Identify which cell holds the provided text, then report its (x, y) central coordinate. 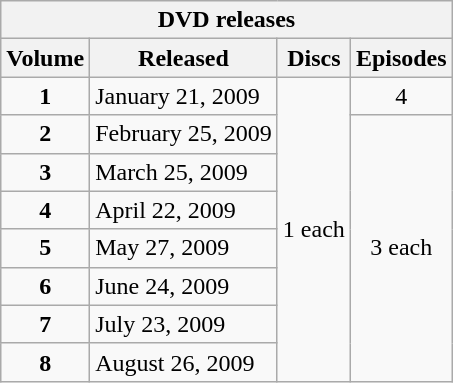
1 each (314, 229)
DVD releases (226, 20)
August 26, 2009 (184, 362)
8 (46, 362)
Discs (314, 58)
Volume (46, 58)
March 25, 2009 (184, 172)
3 (46, 172)
3 each (401, 248)
Episodes (401, 58)
7 (46, 324)
2 (46, 134)
January 21, 2009 (184, 96)
6 (46, 286)
April 22, 2009 (184, 210)
1 (46, 96)
Released (184, 58)
May 27, 2009 (184, 248)
February 25, 2009 (184, 134)
5 (46, 248)
June 24, 2009 (184, 286)
July 23, 2009 (184, 324)
